Extract the (X, Y) coordinate from the center of the cell holding the provided text.  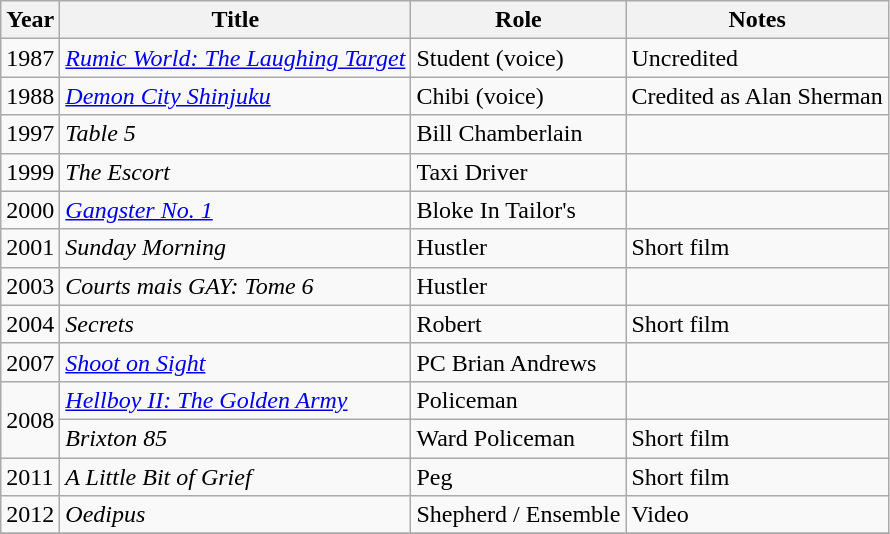
Secrets (236, 324)
The Escort (236, 172)
Notes (757, 20)
Bill Chamberlain (518, 134)
1987 (30, 58)
Rumic World: The Laughing Target (236, 58)
2003 (30, 286)
2012 (30, 515)
2004 (30, 324)
Hellboy II: The Golden Army (236, 400)
Gangster No. 1 (236, 210)
Oedipus (236, 515)
Uncredited (757, 58)
Brixton 85 (236, 438)
2008 (30, 419)
Peg (518, 477)
PC Brian Andrews (518, 362)
Demon City Shinjuku (236, 96)
Role (518, 20)
Ward Policeman (518, 438)
Taxi Driver (518, 172)
Title (236, 20)
1999 (30, 172)
Bloke In Tailor's (518, 210)
Year (30, 20)
Credited as Alan Sherman (757, 96)
1997 (30, 134)
Student (voice) (518, 58)
1988 (30, 96)
Courts mais GAY: Tome 6 (236, 286)
Policeman (518, 400)
2001 (30, 248)
2007 (30, 362)
2011 (30, 477)
Robert (518, 324)
Chibi (voice) (518, 96)
Video (757, 515)
Table 5 (236, 134)
Shepherd / Ensemble (518, 515)
2000 (30, 210)
Shoot on Sight (236, 362)
A Little Bit of Grief (236, 477)
Sunday Morning (236, 248)
